Scan for the cell matching the given text and deliver its [X, Y] coordinate at center. 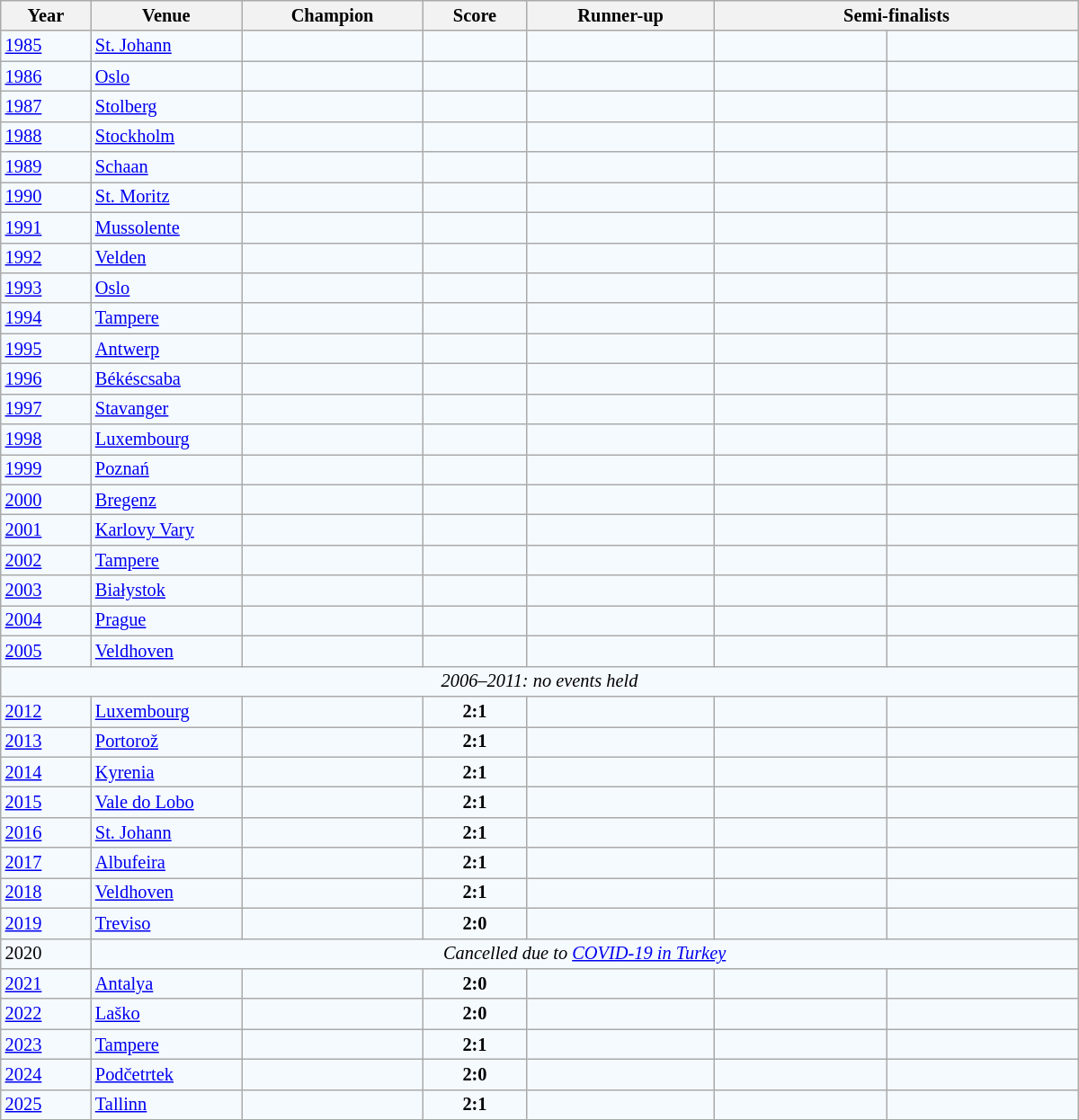
2019 [46, 923]
Stolberg [166, 106]
Champion [333, 15]
Albufeira [166, 863]
Antwerp [166, 349]
2022 [46, 1014]
2015 [46, 802]
2000 [46, 500]
1995 [46, 349]
Tallinn [166, 1105]
2016 [46, 832]
2013 [46, 742]
1999 [46, 469]
1986 [46, 76]
2004 [46, 620]
Cancelled due to COVID-19 in Turkey [584, 954]
2024 [46, 1074]
1994 [46, 318]
2012 [46, 711]
Semi-finalists [897, 15]
Poznań [166, 469]
Kyrenia [166, 772]
Vale do Lobo [166, 802]
1991 [46, 227]
Treviso [166, 923]
1992 [46, 258]
1990 [46, 197]
2014 [46, 772]
Portorož [166, 742]
Prague [166, 620]
Year [46, 15]
Podčetrtek [166, 1074]
Stockholm [166, 137]
2018 [46, 893]
1988 [46, 137]
1998 [46, 440]
Antalya [166, 983]
Karlovy Vary [166, 529]
1987 [46, 106]
2001 [46, 529]
2020 [46, 954]
St. Moritz [166, 197]
Bregenz [166, 500]
1996 [46, 378]
2023 [46, 1044]
1997 [46, 409]
2002 [46, 560]
Stavanger [166, 409]
Laško [166, 1014]
Score [475, 15]
2021 [46, 983]
Venue [166, 15]
Runner-up [620, 15]
Schaan [166, 167]
Mussolente [166, 227]
2006–2011: no events held [539, 681]
Békéscsaba [166, 378]
1993 [46, 288]
2005 [46, 651]
1989 [46, 167]
Velden [166, 258]
Białystok [166, 591]
2003 [46, 591]
2017 [46, 863]
1985 [46, 46]
2025 [46, 1105]
